Return the [x, y] coordinate for the center point of the cell that contains the specified text.  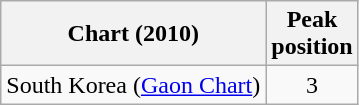
South Korea (Gaon Chart) [134, 85]
Chart (2010) [134, 34]
Peakposition [312, 34]
3 [312, 85]
